For the text-containing cell, return its midpoint in (x, y) coordinate format. 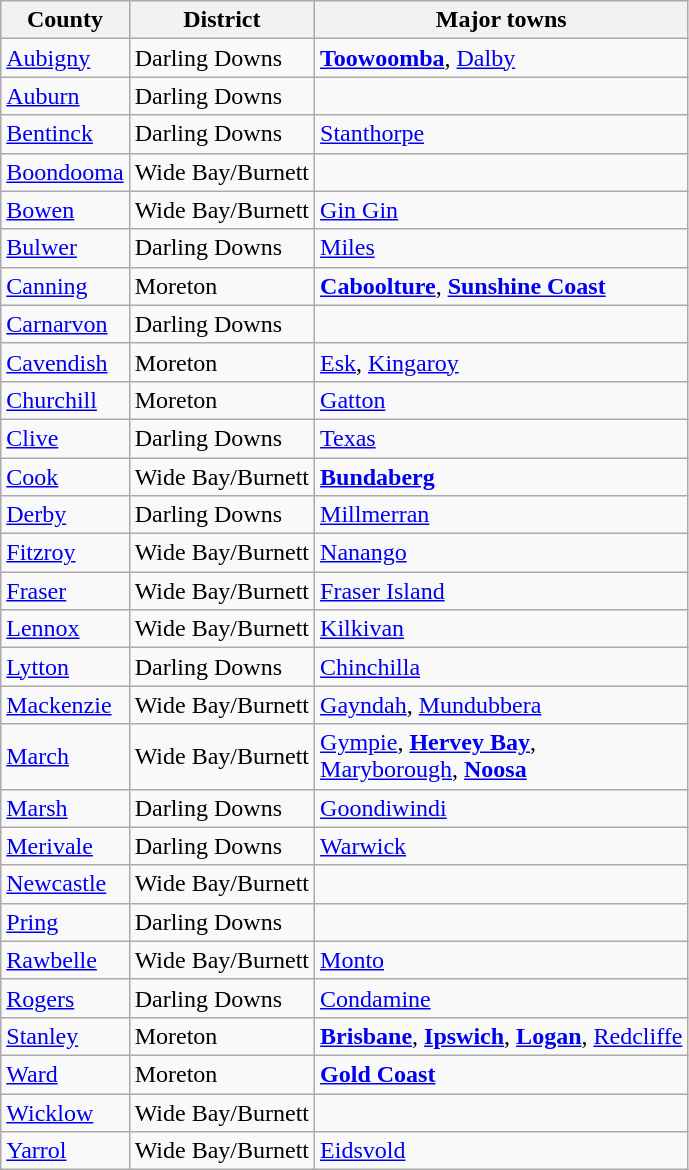
Lennox (65, 629)
Caboolture, Sunshine Coast (502, 286)
Marsh (65, 808)
Stanthorpe (502, 134)
Cavendish (65, 362)
Gin Gin (502, 210)
Cook (65, 477)
Canning (65, 286)
Gold Coast (502, 1074)
Kilkivan (502, 629)
Miles (502, 248)
Newcastle (65, 884)
Esk, Kingaroy (502, 362)
Lytton (65, 667)
Gayndah, Mundubbera (502, 705)
Fitzroy (65, 553)
Rogers (65, 998)
Clive (65, 438)
Fraser (65, 591)
Auburn (65, 96)
District (222, 20)
Chinchilla (502, 667)
Warwick (502, 846)
Goondiwindi (502, 808)
Derby (65, 515)
March (65, 756)
Bowen (65, 210)
Fraser Island (502, 591)
Texas (502, 438)
Gympie, Hervey Bay, Maryborough, Noosa (502, 756)
Rawbelle (65, 960)
Ward (65, 1074)
Millmerran (502, 515)
Pring (65, 922)
Bulwer (65, 248)
Merivale (65, 846)
Toowoomba, Dalby (502, 58)
Eidsvold (502, 1151)
Monto (502, 960)
Brisbane, Ipswich, Logan, Redcliffe (502, 1036)
Stanley (65, 1036)
Nanango (502, 553)
Bentinck (65, 134)
Yarrol (65, 1151)
Mackenzie (65, 705)
County (65, 20)
Churchill (65, 400)
Major towns (502, 20)
Wicklow (65, 1113)
Boondooma (65, 172)
Aubigny (65, 58)
Condamine (502, 998)
Carnarvon (65, 324)
Bundaberg (502, 477)
Gatton (502, 400)
